Scan for the cell matching the given text and deliver its (x, y) coordinate at center. 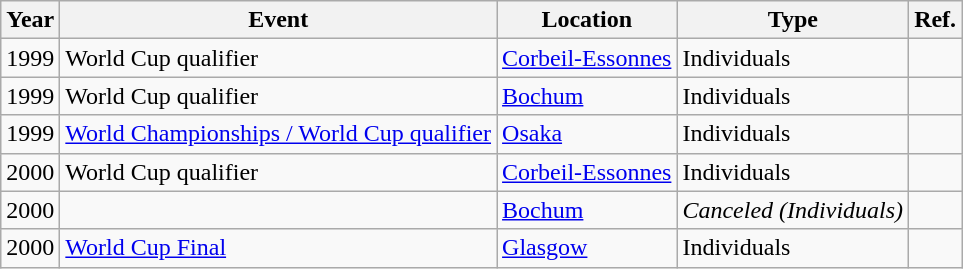
Canceled (Individuals) (793, 210)
Location (587, 20)
Type (793, 20)
Glasgow (587, 248)
Year (30, 20)
World Championships / World Cup qualifier (278, 134)
Ref. (936, 20)
Event (278, 20)
Osaka (587, 134)
World Cup Final (278, 248)
